Search for the cell housing the specified text and yield its [X, Y] center coordinate. 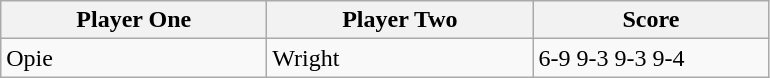
Opie [134, 58]
Wright [400, 58]
6-9 9-3 9-3 9-4 [651, 58]
Player One [134, 20]
Player Two [400, 20]
Score [651, 20]
